Identify which cell holds the provided text, then report its [X, Y] central coordinate. 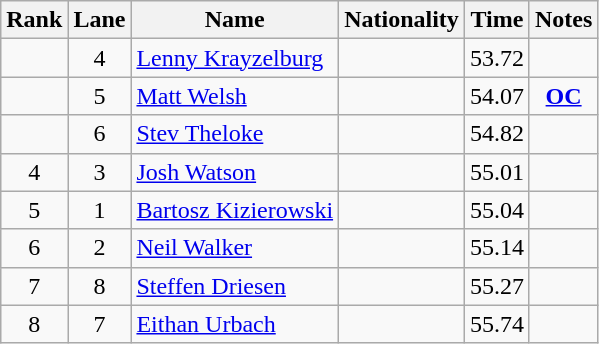
Neil Walker [235, 248]
55.14 [496, 248]
54.82 [496, 134]
3 [100, 172]
54.07 [496, 96]
Notes [563, 20]
Bartosz Kizierowski [235, 210]
53.72 [496, 58]
Matt Welsh [235, 96]
Josh Watson [235, 172]
55.04 [496, 210]
Rank [34, 20]
55.01 [496, 172]
1 [100, 210]
OC [563, 96]
55.27 [496, 286]
Lenny Krayzelburg [235, 58]
55.74 [496, 324]
Steffen Driesen [235, 286]
2 [100, 248]
Stev Theloke [235, 134]
Lane [100, 20]
Eithan Urbach [235, 324]
Nationality [402, 20]
Name [235, 20]
Time [496, 20]
